Return the [X, Y] coordinate for the center point of the cell that contains the specified text.  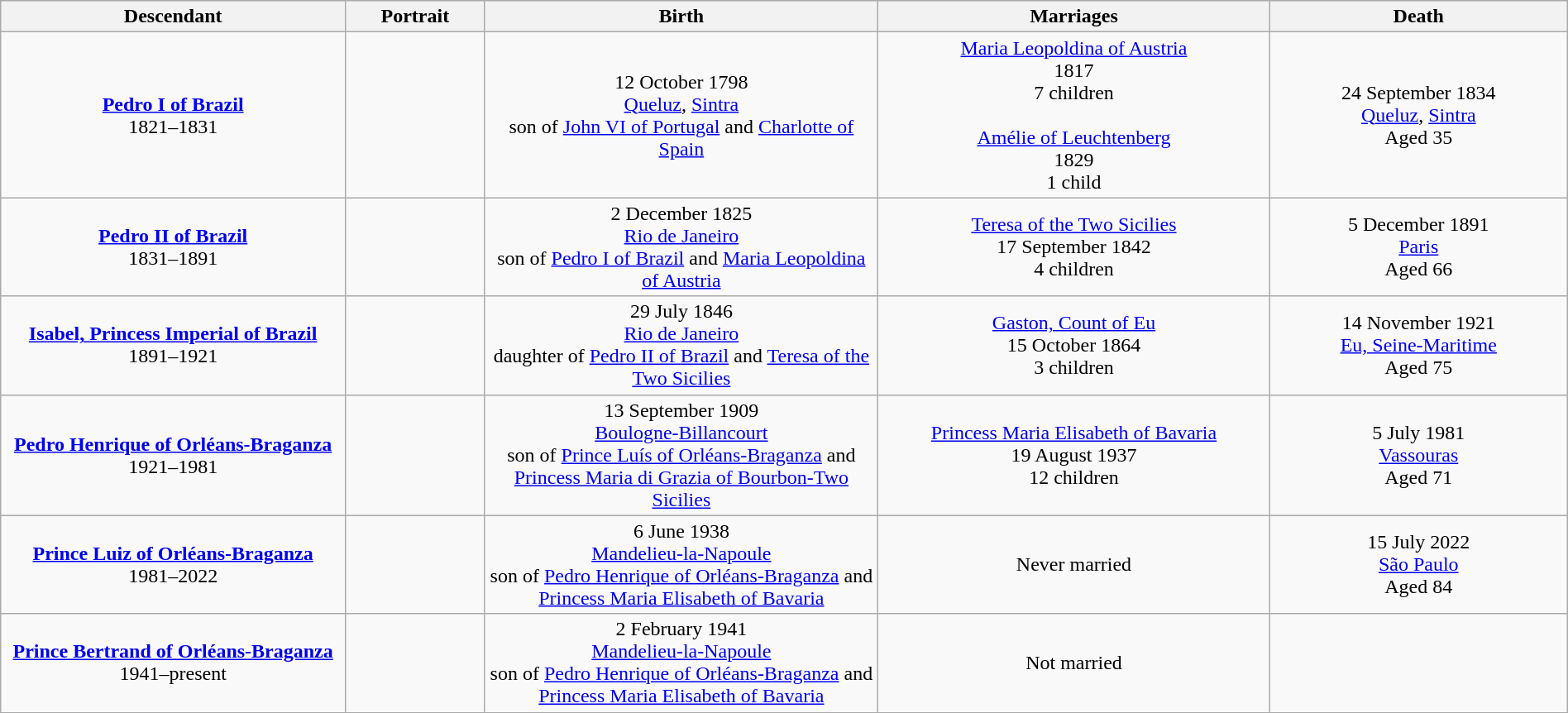
Gaston, Count of Eu15 October 18643 children [1074, 346]
13 September 1909Boulogne-Billancourtson of Prince Luís of Orléans-Braganza and Princess Maria di Grazia of Bourbon-Two Sicilies [681, 455]
2 February 1941Mandelieu-la-Napouleson of Pedro Henrique of Orléans-Braganza and Princess Maria Elisabeth of Bavaria [681, 663]
Never married [1074, 564]
Birth [681, 17]
6 June 1938Mandelieu-la-Napouleson of Pedro Henrique of Orléans-Braganza and Princess Maria Elisabeth of Bavaria [681, 564]
Descendant [174, 17]
Isabel, Princess Imperial of Brazil1891–1921 [174, 346]
Pedro II of Brazil1831–1891 [174, 246]
Pedro I of Brazil1821–1831 [174, 115]
Portrait [415, 17]
Not married [1074, 663]
15 July 2022São PauloAged 84 [1418, 564]
Princess Maria Elisabeth of Bavaria19 August 193712 children [1074, 455]
Maria Leopoldina of Austria18177 childrenAmélie of Leuchtenberg18291 child [1074, 115]
5 December 1891ParisAged 66 [1418, 246]
24 September 1834Queluz, SintraAged 35 [1418, 115]
29 July 1846Rio de Janeirodaughter of Pedro II of Brazil and Teresa of the Two Sicilies [681, 346]
2 December 1825Rio de Janeiroson of Pedro I of Brazil and Maria Leopoldina of Austria [681, 246]
14 November 1921Eu, Seine-MaritimeAged 75 [1418, 346]
Death [1418, 17]
Pedro Henrique of Orléans-Braganza1921–1981 [174, 455]
5 July 1981VassourasAged 71 [1418, 455]
12 October 1798Queluz, Sintra son of John VI of Portugal and Charlotte of Spain [681, 115]
Teresa of the Two Sicilies17 September 18424 children [1074, 246]
Prince Bertrand of Orléans-Braganza1941–present [174, 663]
Prince Luiz of Orléans-Braganza1981–2022 [174, 564]
Marriages [1074, 17]
